Scan for the cell matching the given text and deliver its (X, Y) coordinate at center. 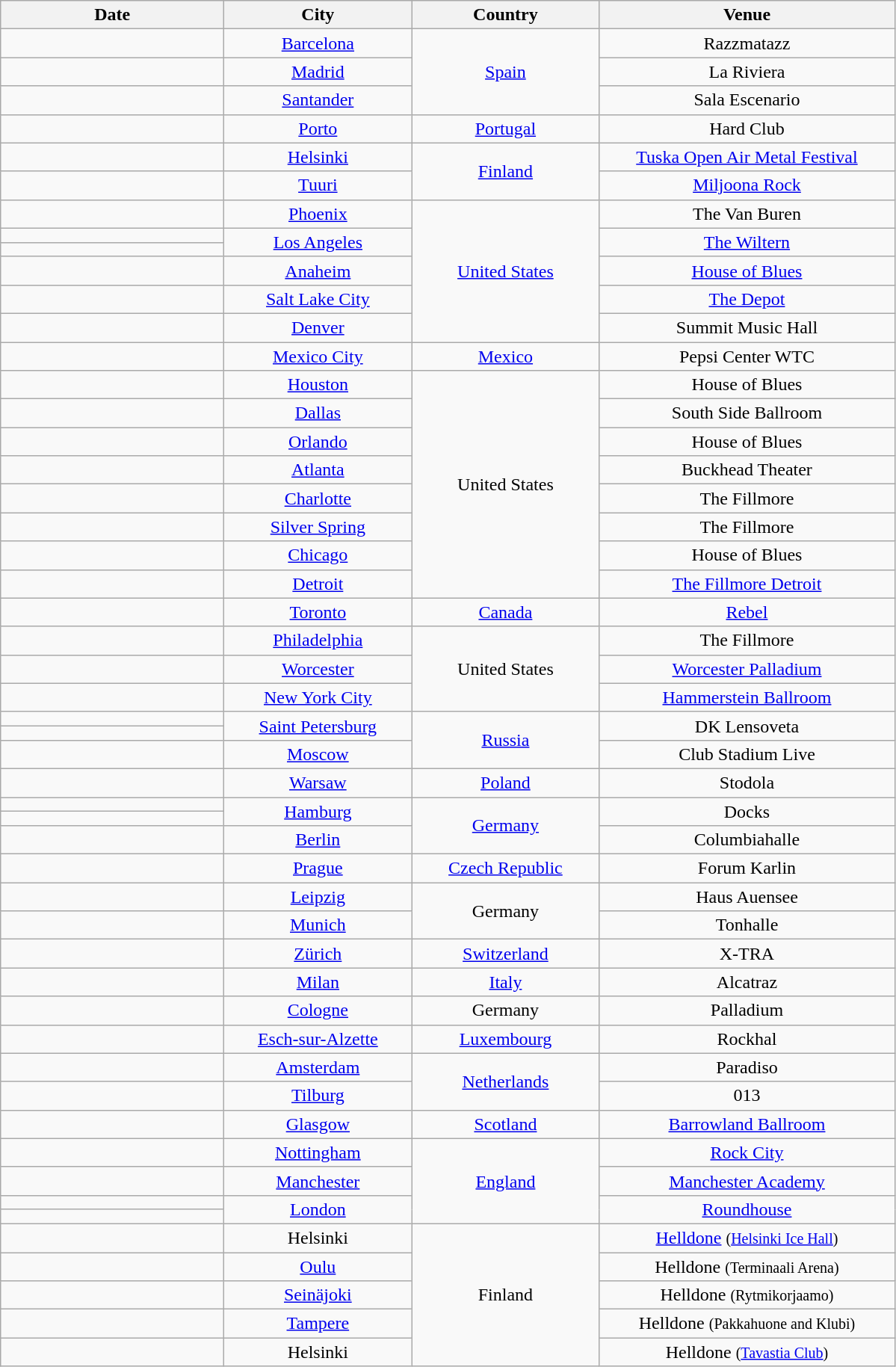
Helldone (Rytmikorjaamo) (747, 1295)
Sala Escenario (747, 100)
Paradiso (747, 1067)
Scotland (505, 1124)
Worcester Palladium (747, 669)
Zürich (318, 954)
Mexico City (318, 357)
Manchester (318, 1181)
Rebel (747, 612)
Orlando (318, 442)
Pepsi Center WTC (747, 357)
Tilburg (318, 1096)
Czech Republic (505, 868)
The Wiltern (747, 242)
The Depot (747, 299)
Club Stadium Live (747, 754)
Silver Spring (318, 527)
Detroit (318, 584)
Barcelona (318, 43)
Helldone (Terminaali Arena) (747, 1267)
Tonhalle (747, 925)
Hard Club (747, 129)
Porto (318, 129)
Warsaw (318, 783)
Barrowland Ballroom (747, 1124)
South Side Ballroom (747, 413)
London (318, 1209)
Tampere (318, 1324)
Palladium (747, 1010)
Canada (505, 612)
Philadelphia (318, 641)
Madrid (318, 72)
DK Lensoveta (747, 726)
The Fillmore Detroit (747, 584)
Haus Auensee (747, 897)
Milan (318, 982)
Docks (747, 811)
013 (747, 1096)
Venue (747, 15)
Buckhead Theater (747, 470)
Spain (505, 72)
Dallas (318, 413)
Helldone (Helsinki Ice Hall) (747, 1238)
Rock City (747, 1152)
City (318, 15)
Seinäjoki (318, 1295)
Charlotte (318, 499)
Poland (505, 783)
Portugal (505, 129)
Stodola (747, 783)
Helldone (Tavastia Club) (747, 1352)
Italy (505, 982)
Country (505, 15)
Miljoona Rock (747, 185)
Roundhouse (747, 1209)
Switzerland (505, 954)
Manchester Academy (747, 1181)
Anaheim (318, 271)
Toronto (318, 612)
Date (112, 15)
Houston (318, 385)
Alcatraz (747, 982)
Worcester (318, 669)
Hamburg (318, 811)
Summit Music Hall (747, 327)
Cologne (318, 1010)
Los Angeles (318, 242)
Russia (505, 740)
Helldone (Pakkahuone and Klubi) (747, 1324)
England (505, 1181)
Berlin (318, 840)
The Van Buren (747, 214)
Prague (318, 868)
Oulu (318, 1267)
Saint Petersburg (318, 726)
Salt Lake City (318, 299)
Esch-sur-Alzette (318, 1039)
Denver (318, 327)
La Riviera (747, 72)
Leipzig (318, 897)
Atlanta (318, 470)
Razzmatazz (747, 43)
Glasgow (318, 1124)
Columbiahalle (747, 840)
Hammerstein Ballroom (747, 697)
Netherlands (505, 1081)
Rockhal (747, 1039)
Forum Karlin (747, 868)
Moscow (318, 754)
New York City (318, 697)
Luxembourg (505, 1039)
Tuska Open Air Metal Festival (747, 157)
Chicago (318, 555)
Nottingham (318, 1152)
Munich (318, 925)
Phoenix (318, 214)
Amsterdam (318, 1067)
Tuuri (318, 185)
Mexico (505, 357)
X-TRA (747, 954)
Santander (318, 100)
